Search for the cell housing the specified text and yield its (X, Y) center coordinate. 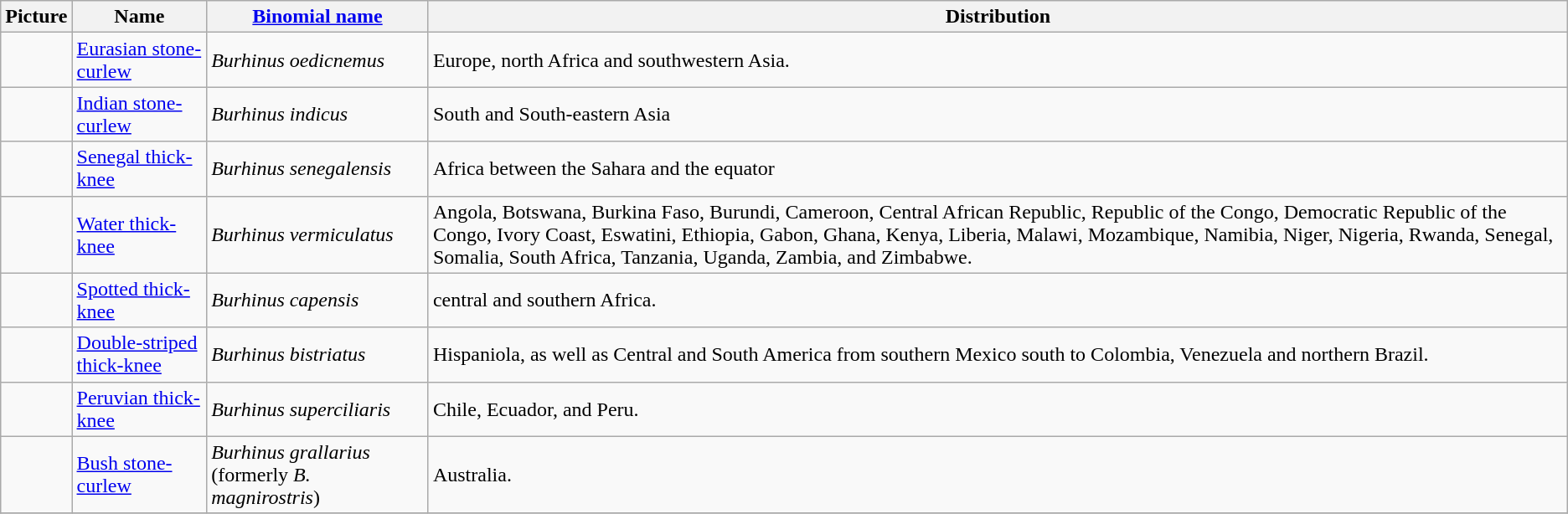
South and South-eastern Asia (998, 114)
Burhinus superciliaris (318, 409)
Australia. (998, 475)
Hispaniola, as well as Central and South America from southern Mexico south to Colombia, Venezuela and northern Brazil. (998, 355)
Burhinus senegalensis (318, 169)
Indian stone-curlew (139, 114)
Spotted thick-knee (139, 300)
Burhinus oedicnemus (318, 60)
Europe, north Africa and southwestern Asia. (998, 60)
Burhinus indicus (318, 114)
Double-striped thick-knee (139, 355)
Peruvian thick-knee (139, 409)
Chile, Ecuador, and Peru. (998, 409)
central and southern Africa. (998, 300)
Burhinus grallarius (formerly B. magnirostris) (318, 475)
Bush stone-curlew (139, 475)
Distribution (998, 17)
Senegal thick-knee (139, 169)
Name (139, 17)
Africa between the Sahara and the equator (998, 169)
Water thick-knee (139, 234)
Burhinus bistriatus (318, 355)
Eurasian stone-curlew (139, 60)
Picture (37, 17)
Burhinus capensis (318, 300)
Burhinus vermiculatus (318, 234)
Binomial name (318, 17)
